For the text-containing cell, return its midpoint in (X, Y) coordinate format. 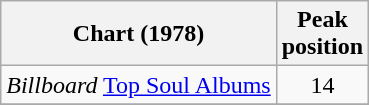
Billboard Top Soul Albums (138, 85)
14 (322, 85)
Peakposition (322, 34)
Chart (1978) (138, 34)
